Capture the cell that displays the provided text and extract its [X, Y] central coordinate. 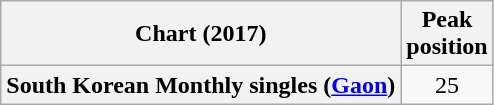
South Korean Monthly singles (Gaon) [201, 85]
Peakposition [447, 34]
Chart (2017) [201, 34]
25 [447, 85]
